Identify which cell holds the provided text, then report its [x, y] central coordinate. 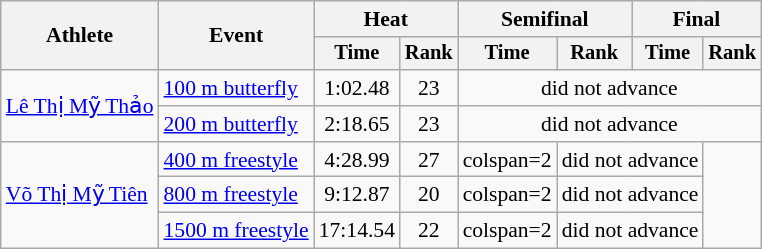
27 [429, 160]
4:28.99 [357, 160]
17:14.54 [357, 231]
Athlete [80, 36]
Võ Thị Mỹ Tiên [80, 196]
400 m freestyle [236, 160]
1500 m freestyle [236, 231]
100 m butterfly [236, 88]
20 [429, 195]
2:18.65 [357, 124]
800 m freestyle [236, 195]
Lê Thị Mỹ Thảo [80, 106]
9:12.87 [357, 195]
Event [236, 36]
Semifinal [545, 19]
Heat [386, 19]
200 m butterfly [236, 124]
Final [696, 19]
22 [429, 231]
1:02.48 [357, 88]
